Capture the cell that displays the provided text and extract its [X, Y] central coordinate. 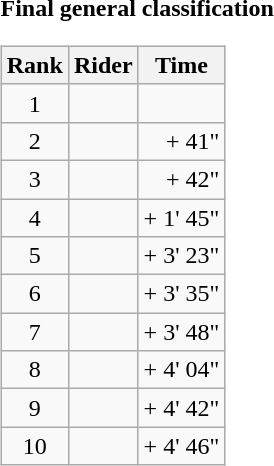
6 [34, 294]
4 [34, 217]
10 [34, 446]
9 [34, 408]
+ 4' 04" [182, 370]
Rank [34, 65]
+ 4' 42" [182, 408]
1 [34, 103]
3 [34, 179]
8 [34, 370]
+ 3' 48" [182, 332]
+ 4' 46" [182, 446]
Rider [103, 65]
Time [182, 65]
+ 41" [182, 141]
2 [34, 141]
+ 1' 45" [182, 217]
+ 3' 35" [182, 294]
5 [34, 256]
+ 42" [182, 179]
7 [34, 332]
+ 3' 23" [182, 256]
